Locate the cell with the specified text and output its [X, Y] center coordinate. 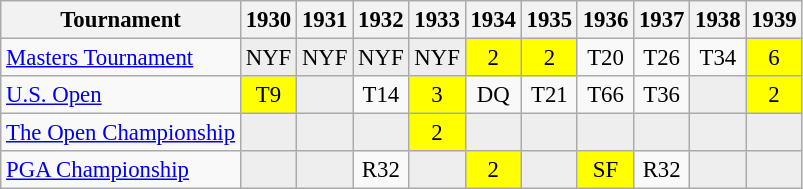
T9 [268, 95]
T14 [381, 95]
T20 [605, 58]
1939 [774, 20]
T26 [662, 58]
1938 [718, 20]
Masters Tournament [121, 58]
1935 [549, 20]
1931 [325, 20]
PGA Championship [121, 170]
T66 [605, 95]
T34 [718, 58]
1936 [605, 20]
1930 [268, 20]
1937 [662, 20]
1934 [493, 20]
T21 [549, 95]
U.S. Open [121, 95]
DQ [493, 95]
3 [437, 95]
6 [774, 58]
T36 [662, 95]
Tournament [121, 20]
1932 [381, 20]
The Open Championship [121, 133]
SF [605, 170]
1933 [437, 20]
